Return the [X, Y] coordinate for the center point of the cell that contains the specified text.  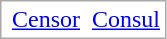
Consul [126, 19]
Censor [46, 19]
